From the cell containing the given text, extract its center point as (x, y) coordinate. 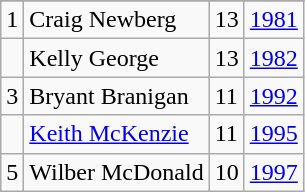
Craig Newberg (116, 20)
1981 (274, 20)
1 (12, 20)
Wilber McDonald (116, 172)
1995 (274, 134)
3 (12, 96)
Kelly George (116, 58)
Bryant Branigan (116, 96)
1992 (274, 96)
10 (226, 172)
5 (12, 172)
1982 (274, 58)
1997 (274, 172)
Keith McKenzie (116, 134)
